Locate the cell with the specified text and output its [X, Y] center coordinate. 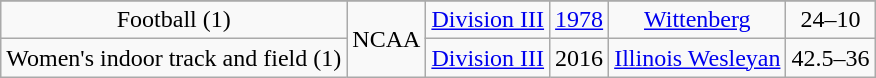
1978 [580, 20]
42.5–36 [830, 58]
NCAA [386, 39]
Women's indoor track and field (1) [174, 58]
Wittenberg [698, 20]
Football (1) [174, 20]
2016 [580, 58]
Illinois Wesleyan [698, 58]
24–10 [830, 20]
